Output the (x, y) coordinate of the center of the cell containing the given text.  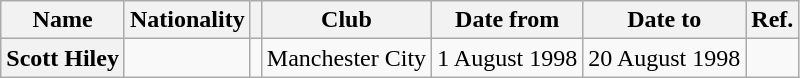
20 August 1998 (664, 58)
Manchester City (346, 58)
Date to (664, 20)
Name (63, 20)
1 August 1998 (508, 58)
Date from (508, 20)
Ref. (772, 20)
Nationality (187, 20)
Club (346, 20)
Scott Hiley (63, 58)
